Output the (X, Y) coordinate of the center of the cell containing the given text.  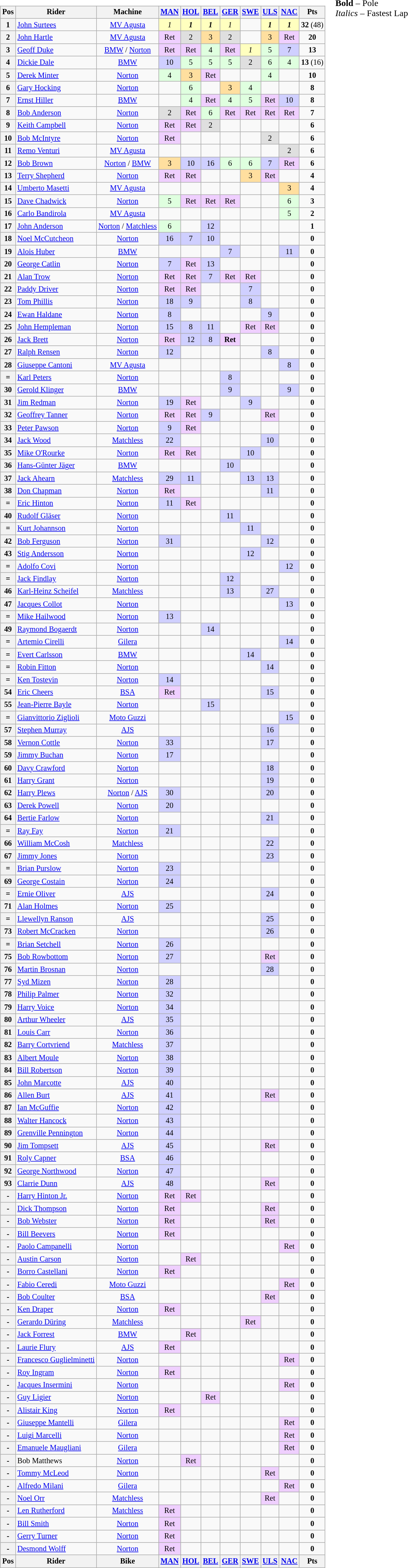
Robert McCracken (56, 932)
76 (8, 970)
Harry Voice (56, 1007)
85 (8, 1083)
63 (8, 806)
13 (16) (312, 62)
Jean-Pierre Bayle (56, 705)
Ewan Haldane (56, 314)
86 (8, 1095)
Clarrie Dunn (56, 1184)
Guy Ligier (56, 1398)
71 (8, 906)
Harry Grant (56, 781)
Ray Fay (56, 831)
George Costain (56, 881)
Ken Tostevin (56, 680)
Carlo Bandirola (56, 214)
Ralph Rensen (56, 352)
Jimmy Jones (56, 856)
Brian Setchell (56, 944)
Remo Venturi (56, 151)
80 (8, 1020)
Vernon Cottle (56, 743)
Mike O'Rourke (56, 453)
Dave Chadwick (56, 201)
Philip Palmer (56, 995)
Noel McCutcheon (56, 239)
Bill Smith (56, 1523)
Alois Huber (56, 251)
Llewellyn Ranson (56, 919)
Norton / AJS (128, 793)
Norton / BMW (128, 164)
Geoff Duke (56, 50)
83 (8, 1058)
Jim Tompsett (56, 1146)
George Catlin (56, 264)
Dickie Dale (56, 62)
Fabio Ceredi (56, 1284)
Machine (128, 12)
Karl Peters (56, 378)
Eric Cheers (56, 692)
Derek Minter (56, 75)
Paddy Driver (56, 289)
90 (8, 1146)
57 (8, 730)
Jim Redman (56, 403)
92 (8, 1171)
Walter Hancock (56, 1120)
84 (8, 1070)
Francesco Guglielminetti (56, 1360)
Albert Moule (56, 1058)
Luigi Marcelli (56, 1436)
Paolo Campanelli (56, 1247)
Jack Findlay (56, 579)
Alan Holmes (56, 906)
77 (8, 982)
Bob Rowbottom (56, 957)
Allen Burt (56, 1095)
41 (170, 1095)
Jack Ahearn (56, 478)
78 (8, 995)
Keith Campbell (56, 126)
Giuseppe Cantoni (56, 365)
Giuseppe Mantelli (56, 1423)
Bill Beevers (56, 1234)
Noel Orr (56, 1498)
Emanuele Maugliani (56, 1448)
Desmond Wolff (56, 1549)
Hans-Günter Jäger (56, 466)
69 (8, 881)
Barry Cortvriend (56, 1045)
61 (8, 781)
Alan Trow (56, 277)
Laurie Flury (56, 1347)
Bike (128, 1561)
Adolfo Covi (56, 567)
Jacques Collot (56, 604)
John Surtees (56, 25)
29 (170, 478)
Bob Coulter (56, 1297)
82 (8, 1045)
Ernst Hiller (56, 100)
Karl-Heinz Scheifel (56, 592)
Bertie Farlow (56, 818)
67 (8, 856)
Geoffrey Tanner (56, 415)
Bob Anderson (56, 113)
Gerold Klinger (56, 390)
45 (170, 1146)
Borro Castellani (56, 1272)
Ernie Oliver (56, 894)
John Marcotte (56, 1083)
Grenville Pennington (56, 1133)
Ian McGuffie (56, 1108)
Bob Matthews (56, 1461)
Jacques Insermini (56, 1385)
Stephen Murray (56, 730)
88 (8, 1120)
Bob Ferguson (56, 541)
93 (8, 1184)
Ken Draper (56, 1309)
Bill Robertson (56, 1070)
Jimmy Buchan (56, 755)
Dick Thompson (56, 1209)
62 (8, 793)
55 (8, 705)
Eric Hinton (56, 503)
73 (8, 932)
48 (170, 1184)
Harry Hinton Jr. (56, 1196)
Raymond Bogaerdt (56, 629)
Roly Capner (56, 1158)
Austin Carson (56, 1259)
Gary Hocking (56, 88)
75 (8, 957)
Don Chapman (56, 491)
Jack Brett (56, 340)
89 (8, 1133)
64 (8, 818)
44 (170, 1133)
Martin Brosnan (56, 970)
81 (8, 1032)
Norton / Matchless (128, 226)
Terry Shepherd (56, 176)
Roy Ingram (56, 1373)
60 (8, 768)
Davy Crawford (56, 768)
Derek Powell (56, 806)
Syd Mizen (56, 982)
59 (8, 755)
Tom Phillis (56, 302)
Rudolf Gläser (56, 516)
91 (8, 1158)
Louis Carr (56, 1032)
John Hempleman (56, 327)
Robin Fitton (56, 667)
Harry Plews (56, 793)
Peter Pawson (56, 428)
Gerry Turner (56, 1536)
William McCosh (56, 844)
66 (8, 844)
49 (8, 629)
BMW / Norton (128, 50)
Alfredo Milani (56, 1486)
Evert Carlsson (56, 655)
32 (48) (312, 25)
87 (8, 1108)
Tommy McLeod (56, 1473)
Alistair King (56, 1410)
79 (8, 1007)
39 (170, 1070)
Bob Brown (56, 164)
Gerardo Düring (56, 1322)
Mike Hailwood (56, 617)
Jack Wood (56, 440)
Gianvittorio Ziglioli (56, 717)
Len Rutherford (56, 1511)
Arthur Wheeler (56, 1020)
58 (8, 743)
Bob McIntyre (56, 138)
Brian Purslow (56, 869)
George Northwood (56, 1171)
Bob Webster (56, 1221)
John Hartle (56, 37)
Stig Andersson (56, 554)
Artemio Cirelli (56, 642)
Umberto Masetti (56, 189)
Kurt Johannson (56, 529)
Jack Forrest (56, 1335)
54 (8, 692)
John Anderson (56, 226)
